Locate the cell with the specified text and output its [X, Y] center coordinate. 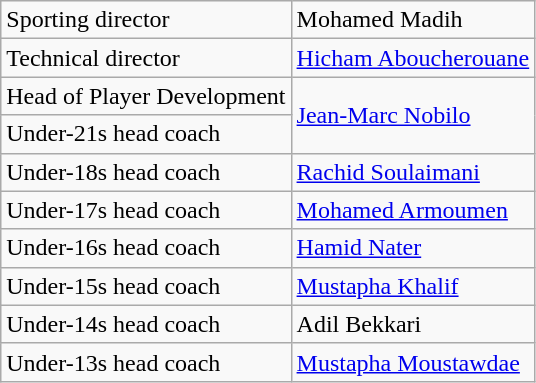
Mustapha Moustawdae [413, 362]
Mohamed Madih [413, 20]
Technical director [146, 58]
Sporting director [146, 20]
Adil Bekkari [413, 324]
Under-13s head coach [146, 362]
Under-14s head coach [146, 324]
Under-15s head coach [146, 286]
Head of Player Development [146, 96]
Under-21s head coach [146, 134]
Mohamed Armoumen [413, 210]
Under-17s head coach [146, 210]
Under-16s head coach [146, 248]
Hicham Aboucherouane [413, 58]
Under-18s head coach [146, 172]
Jean-Marc Nobilo [413, 115]
Mustapha Khalif [413, 286]
Hamid Nater [413, 248]
Rachid Soulaimani [413, 172]
